Return [X, Y] of the center of cell containing provided text 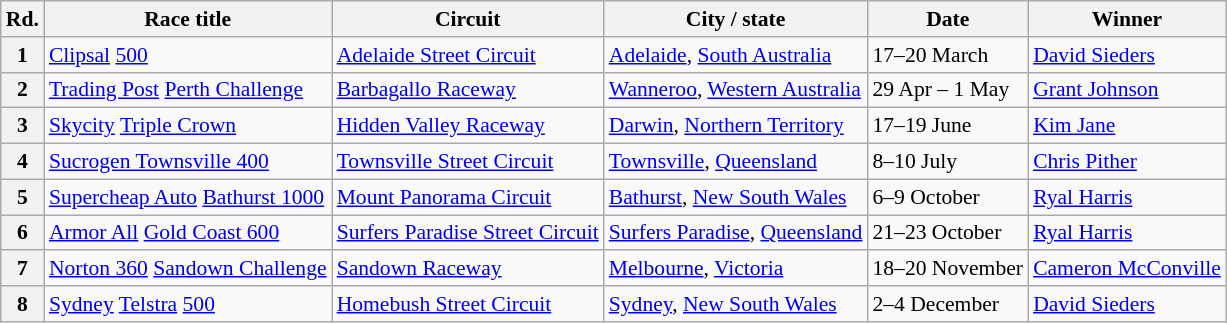
Skycity Triple Crown [188, 126]
Grant Johnson [1127, 90]
17–19 June [948, 126]
7 [22, 269]
Barbagallo Raceway [468, 90]
2 [22, 90]
Melbourne, Victoria [736, 269]
Clipsal 500 [188, 55]
City / state [736, 19]
Adelaide, South Australia [736, 55]
4 [22, 162]
21–23 October [948, 233]
Sydney Telstra 500 [188, 304]
Sucrogen Townsville 400 [188, 162]
8–10 July [948, 162]
Surfers Paradise, Queensland [736, 233]
Kim Jane [1127, 126]
Supercheap Auto Bathurst 1000 [188, 197]
Mount Panorama Circuit [468, 197]
Surfers Paradise Street Circuit [468, 233]
Cameron McConville [1127, 269]
Winner [1127, 19]
29 Apr – 1 May [948, 90]
3 [22, 126]
1 [22, 55]
Darwin, Northern Territory [736, 126]
Sydney, New South Wales [736, 304]
Date [948, 19]
Armor All Gold Coast 600 [188, 233]
Townsville, Queensland [736, 162]
Homebush Street Circuit [468, 304]
8 [22, 304]
Sandown Raceway [468, 269]
Chris Pither [1127, 162]
6–9 October [948, 197]
Rd. [22, 19]
17–20 March [948, 55]
5 [22, 197]
Trading Post Perth Challenge [188, 90]
Wanneroo, Western Australia [736, 90]
18–20 November [948, 269]
Norton 360 Sandown Challenge [188, 269]
Hidden Valley Raceway [468, 126]
Race title [188, 19]
6 [22, 233]
Circuit [468, 19]
Adelaide Street Circuit [468, 55]
2–4 December [948, 304]
Townsville Street Circuit [468, 162]
Bathurst, New South Wales [736, 197]
